Pinpoint the cell where the given text exists, returning its (x, y) midpoint coordinate. 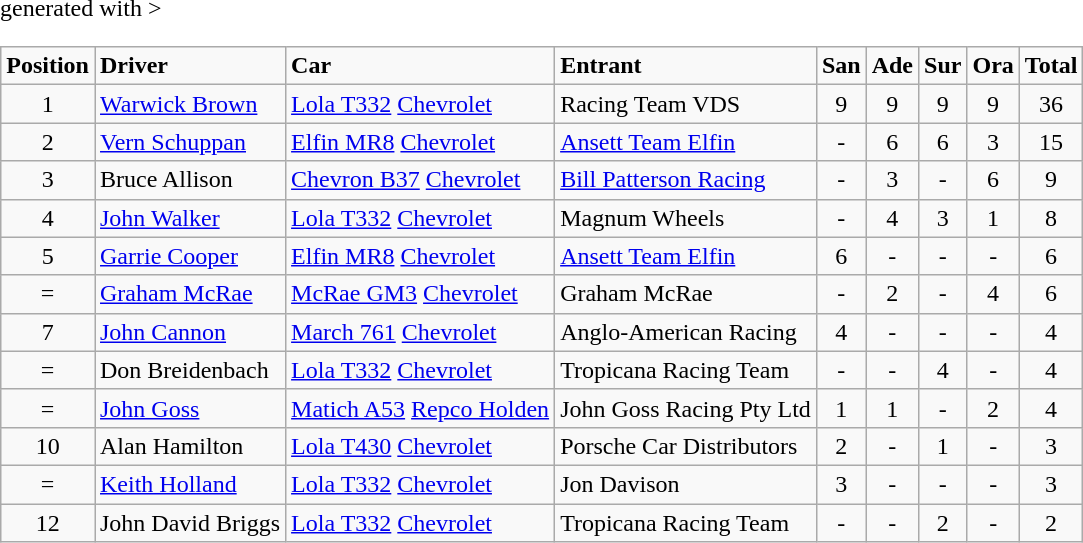
Bruce Allison (190, 180)
Jon Davison (686, 484)
Don Breidenbach (190, 370)
8 (1051, 218)
Lola T430 Chevrolet (420, 446)
Bill Patterson Racing (686, 180)
Chevron B37 Chevrolet (420, 180)
Ora (993, 66)
Car (420, 66)
Alan Hamilton (190, 446)
San (841, 66)
5 (48, 256)
Sur (943, 66)
Anglo-American Racing (686, 332)
Ade (892, 66)
John Goss (190, 408)
John Walker (190, 218)
Racing Team VDS (686, 104)
John Cannon (190, 332)
Position (48, 66)
March 761 Chevrolet (420, 332)
15 (1051, 142)
Warwick Brown (190, 104)
Entrant (686, 66)
Matich A53 Repco Holden (420, 408)
12 (48, 523)
36 (1051, 104)
McRae GM3 Chevrolet (420, 294)
10 (48, 446)
Magnum Wheels (686, 218)
Porsche Car Distributors (686, 446)
Driver (190, 66)
Vern Schuppan (190, 142)
7 (48, 332)
Total (1051, 66)
Garrie Cooper (190, 256)
Keith Holland (190, 484)
John David Briggs (190, 523)
John Goss Racing Pty Ltd (686, 408)
